Detect which cell encompasses the target text, then output its [X, Y] center coordinate. 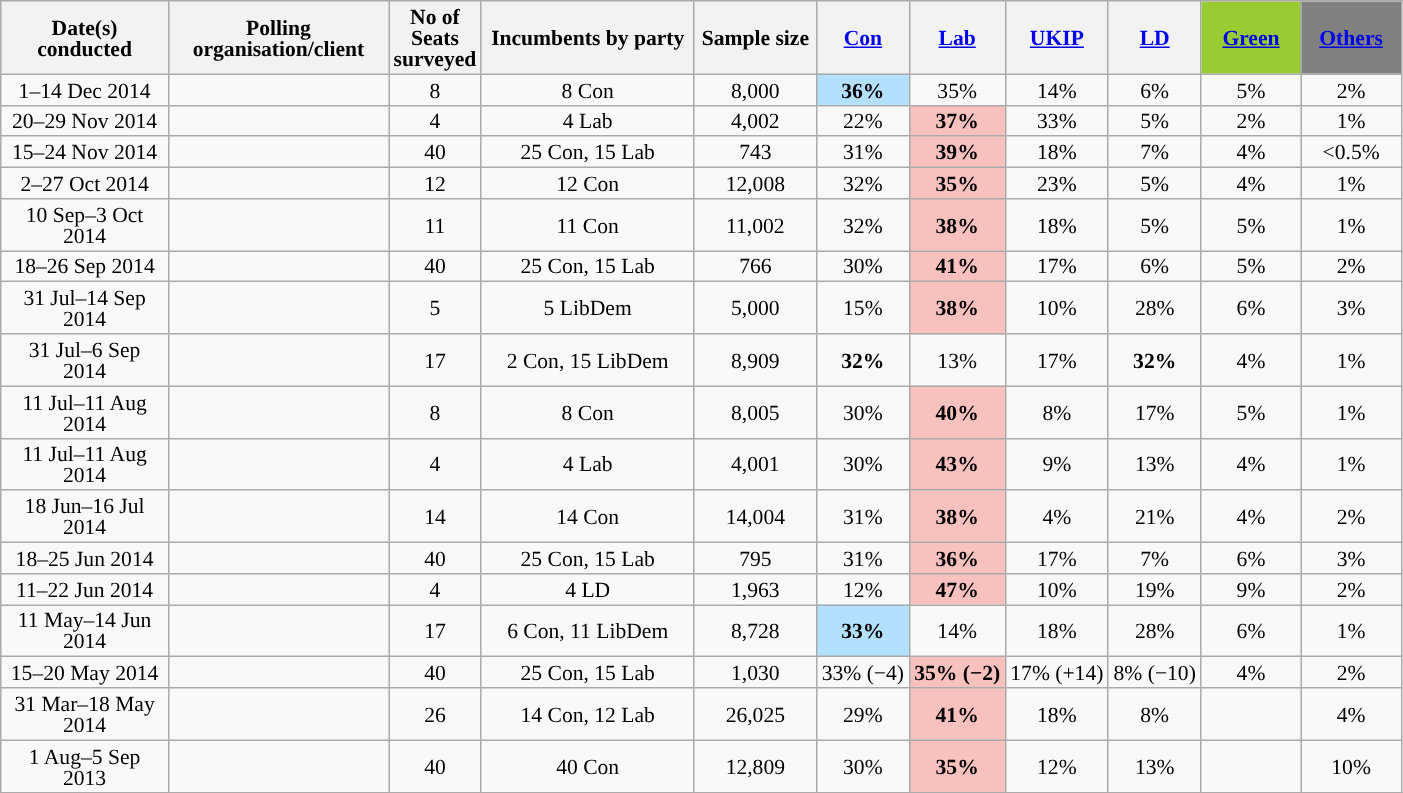
8,909 [756, 360]
Incumbents by party [588, 38]
4 LD [588, 590]
1,030 [756, 672]
40 Con [588, 766]
31 Jul–14 Sep 2014 [85, 308]
33% (−4) [863, 672]
15% [863, 308]
1 Aug–5 Sep 2013 [85, 766]
LD [1154, 38]
12,008 [756, 184]
29% [863, 714]
No of Seatssurveyed [434, 38]
14 Con [588, 517]
11 Con [588, 225]
12,809 [756, 766]
20–29 Nov 2014 [85, 120]
15–20 May 2014 [85, 672]
11,002 [756, 225]
14 [434, 517]
31 Mar–18 May 2014 [85, 714]
8,728 [756, 631]
4,001 [756, 464]
Lab [957, 38]
5,000 [756, 308]
Polling organisation/client [278, 38]
Date(s)conducted [85, 38]
<0.5% [1351, 152]
766 [756, 266]
11 May–14 Jun 2014 [85, 631]
23% [1056, 184]
11–22 Jun 2014 [85, 590]
2 Con, 15 LibDem [588, 360]
11 [434, 225]
19% [1154, 590]
26 [434, 714]
2–27 Oct 2014 [85, 184]
47% [957, 590]
14,004 [756, 517]
Green [1251, 38]
40% [957, 412]
39% [957, 152]
18–25 Jun 2014 [85, 558]
UKIP [1056, 38]
5 [434, 308]
43% [957, 464]
8% (−10) [1154, 672]
22% [863, 120]
17% (+14) [1056, 672]
21% [1154, 517]
8,005 [756, 412]
5 LibDem [588, 308]
1,963 [756, 590]
Sample size [756, 38]
Con [863, 38]
14 Con, 12 Lab [588, 714]
37% [957, 120]
18–26 Sep 2014 [85, 266]
12 [434, 184]
Others [1351, 38]
26,025 [756, 714]
795 [756, 558]
15–24 Nov 2014 [85, 152]
743 [756, 152]
31 Jul–6 Sep 2014 [85, 360]
18 Jun–16 Jul 2014 [85, 517]
12 Con [588, 184]
35% (−2) [957, 672]
4,002 [756, 120]
10 Sep–3 Oct 2014 [85, 225]
8,000 [756, 90]
6 Con, 11 LibDem [588, 631]
1–14 Dec 2014 [85, 90]
